Locate the cell with the specified text and output its (X, Y) center coordinate. 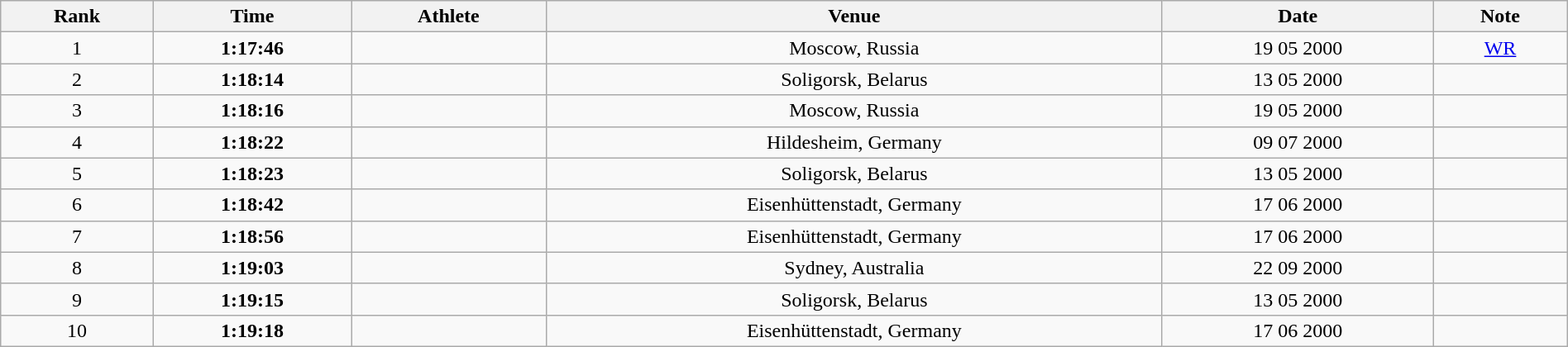
1:18:16 (251, 111)
1:18:42 (251, 205)
22 09 2000 (1297, 268)
Sydney, Australia (853, 268)
7 (77, 236)
Athlete (449, 17)
3 (77, 111)
5 (77, 173)
1:19:18 (251, 330)
1:18:56 (251, 236)
4 (77, 142)
1:17:46 (251, 48)
Date (1297, 17)
1:18:22 (251, 142)
2 (77, 79)
09 07 2000 (1297, 142)
Time (251, 17)
1:18:14 (251, 79)
6 (77, 205)
1:19:03 (251, 268)
10 (77, 330)
Hildesheim, Germany (853, 142)
WR (1500, 48)
Rank (77, 17)
1:18:23 (251, 173)
Note (1500, 17)
Venue (853, 17)
9 (77, 299)
8 (77, 268)
1:19:15 (251, 299)
1 (77, 48)
